Extract the [X, Y] coordinate from the center of the cell holding the provided text.  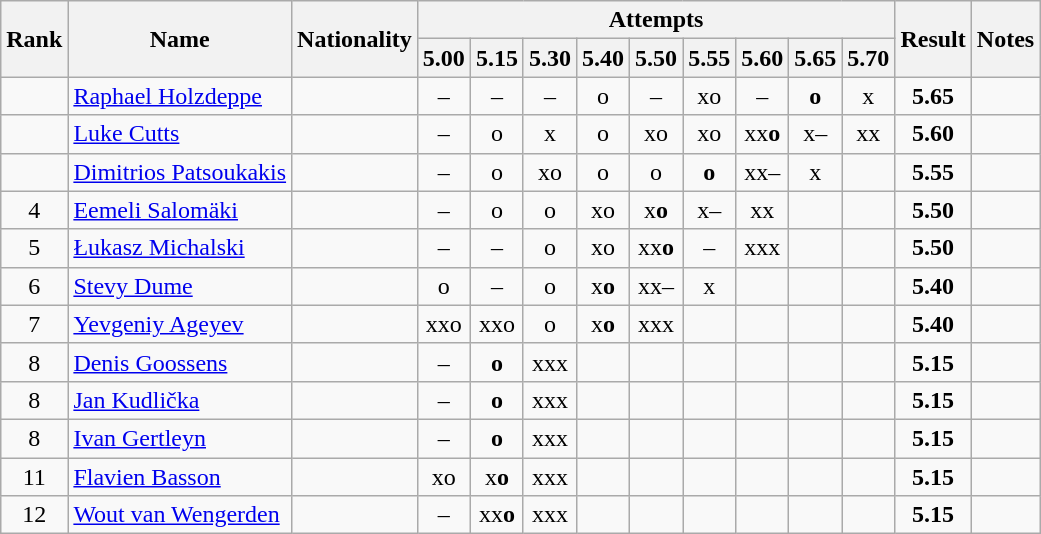
5.00 [444, 58]
Wout van Wengerden [180, 515]
Flavien Basson [180, 477]
5.30 [550, 58]
Denis Goossens [180, 362]
Luke Cutts [180, 134]
Rank [34, 39]
Stevy Dume [180, 286]
5.70 [868, 58]
Result [933, 39]
Attempts [656, 20]
11 [34, 477]
Nationality [355, 39]
5 [34, 248]
Dimitrios Patsoukakis [180, 172]
6 [34, 286]
Notes [1005, 39]
4 [34, 210]
7 [34, 324]
Name [180, 39]
Eemeli Salomäki [180, 210]
Jan Kudlička [180, 400]
Ivan Gertleyn [180, 438]
Raphael Holzdeppe [180, 96]
Łukasz Michalski [180, 248]
Yevgeniy Ageyev [180, 324]
12 [34, 515]
